Detect which cell encompasses the target text, then output its (x, y) center coordinate. 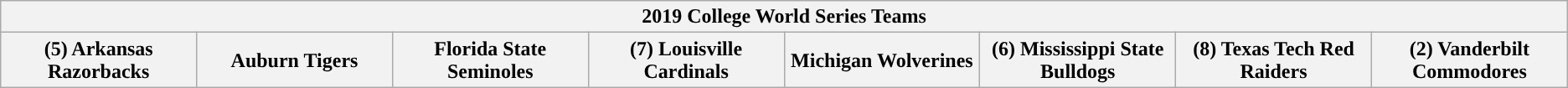
(8) Texas Tech Red Raiders (1274, 60)
(5) Arkansas Razorbacks (99, 60)
2019 College World Series Teams (784, 17)
(7) Louisville Cardinals (686, 60)
Florida State Seminoles (490, 60)
(6) Mississippi State Bulldogs (1078, 60)
Michigan Wolverines (882, 60)
(2) Vanderbilt Commodores (1469, 60)
Auburn Tigers (295, 60)
